Return the (X, Y) coordinate for the center point of the cell that contains the specified text.  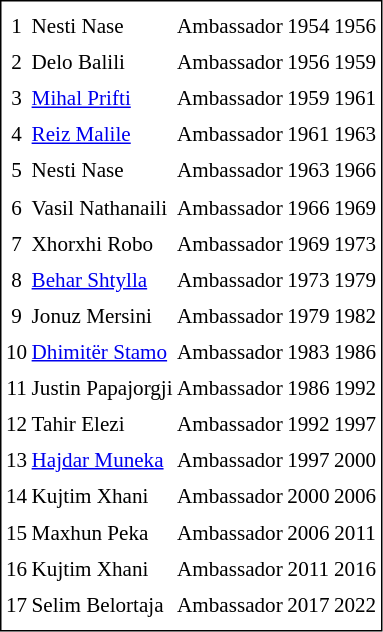
1 (16, 26)
Selim Belortaja (102, 605)
Justin Papajorgji (102, 388)
3 (16, 99)
Jonuz Mersini (102, 316)
4 (16, 135)
Delo Balili (102, 63)
Dhimitër Stamo (102, 352)
9 (16, 316)
Tahir Elezi (102, 424)
Hajdar Muneka (102, 460)
2016 (355, 569)
2022 (355, 605)
Maxhun Peka (102, 533)
17 (16, 605)
5 (16, 171)
Mihal Prifti (102, 99)
2 (16, 63)
2017 (308, 605)
1954 (308, 26)
Reiz Malile (102, 135)
12 (16, 424)
14 (16, 497)
13 (16, 460)
6 (16, 207)
Vasil Nathanaili (102, 207)
16 (16, 569)
15 (16, 533)
1983 (308, 352)
11 (16, 388)
10 (16, 352)
1982 (355, 316)
8 (16, 280)
7 (16, 243)
Xhorxhi Robo (102, 243)
Behar Shtylla (102, 280)
